Search for the cell housing the specified text and yield its (x, y) center coordinate. 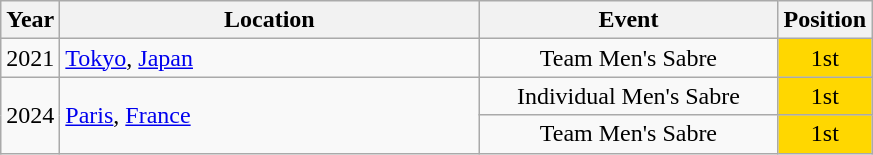
2024 (30, 115)
Location (270, 20)
Paris, France (270, 115)
Event (628, 20)
Individual Men's Sabre (628, 96)
2021 (30, 58)
Year (30, 20)
Tokyo, Japan (270, 58)
Position (825, 20)
